Determine the [X, Y] coordinate at the center of the cell enclosing the given text.  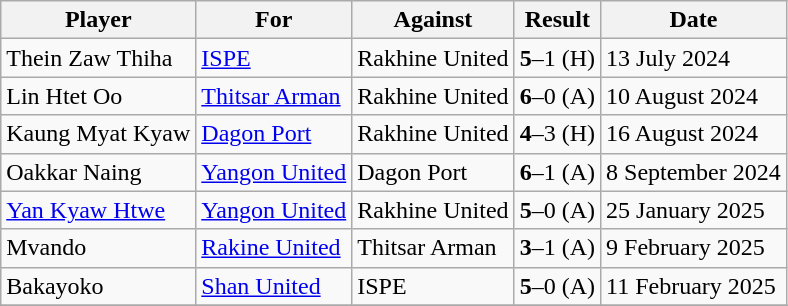
6–1 (A) [557, 172]
Oakkar Naing [98, 172]
8 September 2024 [694, 172]
25 January 2025 [694, 210]
16 August 2024 [694, 134]
Shan United [274, 286]
10 August 2024 [694, 96]
For [274, 20]
Lin Htet Oo [98, 96]
11 February 2025 [694, 286]
Date [694, 20]
5–1 (H) [557, 58]
9 February 2025 [694, 248]
Thein Zaw Thiha [98, 58]
Kaung Myat Kyaw [98, 134]
Bakayoko [98, 286]
Mvando [98, 248]
Rakine United [274, 248]
Against [433, 20]
3–1 (A) [557, 248]
Yan Kyaw Htwe [98, 210]
Player [98, 20]
13 July 2024 [694, 58]
6–0 (A) [557, 96]
Result [557, 20]
4–3 (H) [557, 134]
